Locate the cell with the specified text and output its [X, Y] center coordinate. 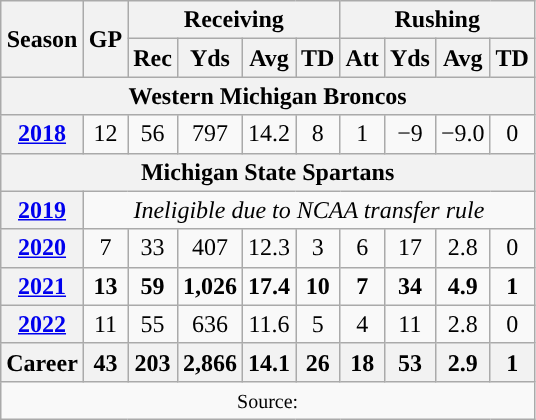
26 [318, 362]
407 [210, 248]
Western Michigan Broncos [268, 96]
203 [153, 362]
12 [105, 134]
Ineligible due to NCAA transfer rule [308, 210]
11.6 [268, 324]
10 [318, 286]
Michigan State Spartans [268, 172]
2020 [42, 248]
−9.0 [462, 134]
14.1 [268, 362]
2022 [42, 324]
55 [153, 324]
8 [318, 134]
2021 [42, 286]
2,866 [210, 362]
−9 [410, 134]
2018 [42, 134]
2019 [42, 210]
Receiving [234, 20]
43 [105, 362]
59 [153, 286]
4.9 [462, 286]
636 [210, 324]
2.9 [462, 362]
Season [42, 39]
Career [42, 362]
34 [410, 286]
GP [105, 39]
1,026 [210, 286]
17.4 [268, 286]
4 [362, 324]
14.2 [268, 134]
3 [318, 248]
Rushing [438, 20]
6 [362, 248]
5 [318, 324]
13 [105, 286]
18 [362, 362]
12.3 [268, 248]
797 [210, 134]
Att [362, 58]
Source: [268, 400]
33 [153, 248]
53 [410, 362]
56 [153, 134]
17 [410, 248]
Rec [153, 58]
